Return [x, y] of the center of cell containing provided text 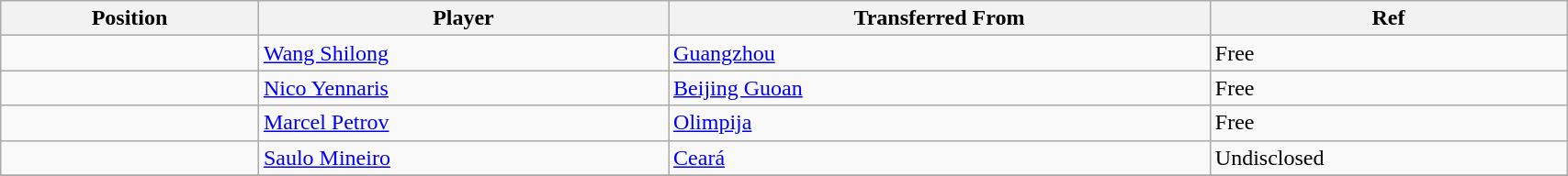
Player [463, 18]
Saulo Mineiro [463, 158]
Guangzhou [940, 53]
Beijing Guoan [940, 88]
Position [130, 18]
Ref [1388, 18]
Transferred From [940, 18]
Olimpija [940, 123]
Nico Yennaris [463, 88]
Ceará [940, 158]
Undisclosed [1388, 158]
Marcel Petrov [463, 123]
Wang Shilong [463, 53]
